For the text-containing cell, return its midpoint in [X, Y] coordinate format. 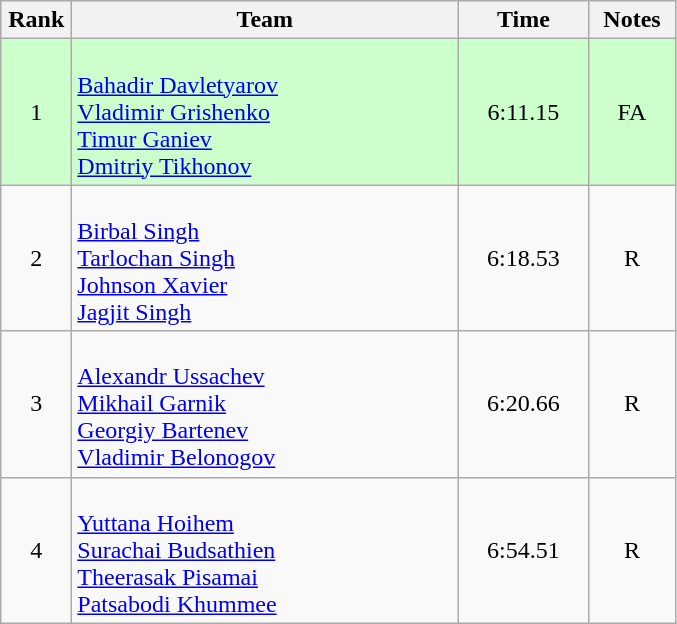
4 [36, 550]
3 [36, 404]
6:18.53 [524, 258]
6:20.66 [524, 404]
Alexandr UssachevMikhail GarnikGeorgiy BartenevVladimir Belonogov [265, 404]
Birbal SinghTarlochan SinghJohnson XavierJagjit Singh [265, 258]
1 [36, 112]
6:11.15 [524, 112]
Time [524, 20]
6:54.51 [524, 550]
Bahadir DavletyarovVladimir GrishenkoTimur GanievDmitriy Tikhonov [265, 112]
Rank [36, 20]
Yuttana HoihemSurachai BudsathienTheerasak PisamaiPatsabodi Khummee [265, 550]
FA [632, 112]
Notes [632, 20]
Team [265, 20]
2 [36, 258]
